Detect which cell encompasses the target text, then output its [x, y] center coordinate. 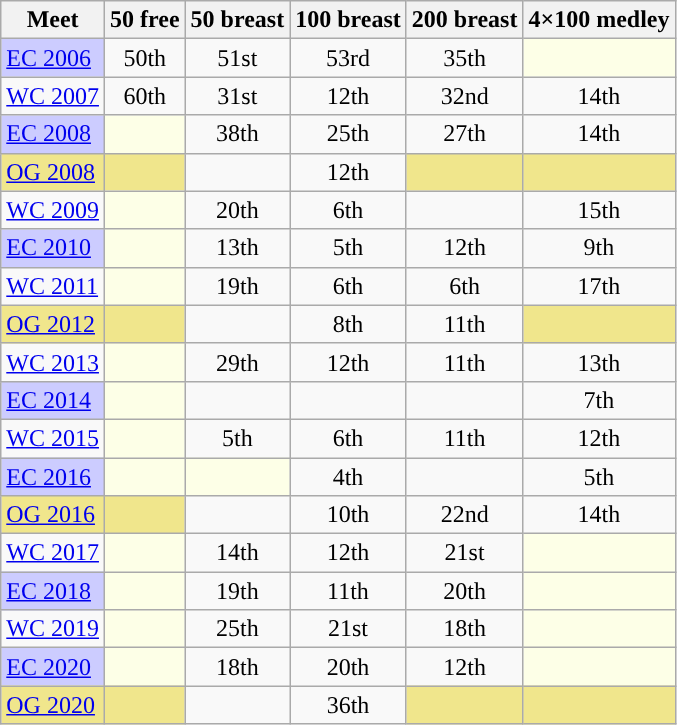
WC 2019 [53, 629]
100 breast [348, 20]
36th [348, 705]
EC 2008 [53, 134]
OG 2012 [53, 324]
OG 2020 [53, 705]
7th [599, 400]
OG 2016 [53, 515]
EC 2020 [53, 667]
53rd [348, 58]
EC 2014 [53, 400]
WC 2013 [53, 362]
Meet [53, 20]
50th [144, 58]
60th [144, 96]
4×100 medley [599, 20]
OG 2008 [53, 172]
EC 2010 [53, 248]
29th [238, 362]
200 breast [464, 20]
EC 2018 [53, 591]
27th [464, 134]
50 free [144, 20]
WC 2009 [53, 210]
WC 2011 [53, 286]
EC 2016 [53, 477]
17th [599, 286]
22nd [464, 515]
51st [238, 58]
15th [599, 210]
9th [599, 248]
10th [348, 515]
35th [464, 58]
EC 2006 [53, 58]
WC 2015 [53, 438]
50 breast [238, 20]
8th [348, 324]
WC 2017 [53, 553]
38th [238, 134]
32nd [464, 96]
31st [238, 96]
4th [348, 477]
WC 2007 [53, 96]
